Pinpoint the cell where the given text exists, returning its (X, Y) midpoint coordinate. 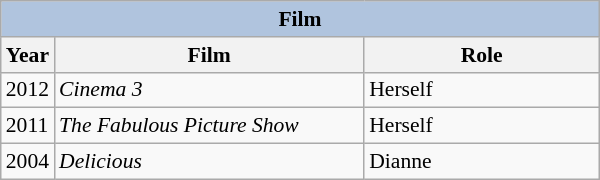
2004 (28, 162)
Role (482, 55)
Cinema 3 (209, 90)
Year (28, 55)
Delicious (209, 162)
2011 (28, 126)
2012 (28, 90)
Dianne (482, 162)
The Fabulous Picture Show (209, 126)
